Output the [X, Y] coordinate of the center of the cell containing the given text.  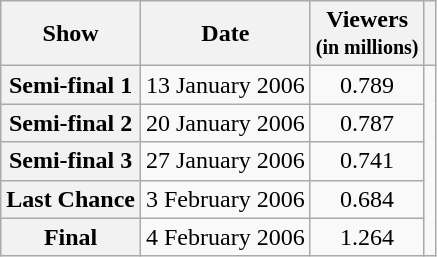
3 February 2006 [225, 199]
Date [225, 34]
0.787 [367, 123]
Show [71, 34]
Semi-final 2 [71, 123]
4 February 2006 [225, 237]
20 January 2006 [225, 123]
Semi-final 1 [71, 85]
Final [71, 237]
1.264 [367, 237]
13 January 2006 [225, 85]
Viewers(in millions) [367, 34]
0.789 [367, 85]
Last Chance [71, 199]
0.684 [367, 199]
Semi-final 3 [71, 161]
0.741 [367, 161]
27 January 2006 [225, 161]
